Return the [x, y] coordinate for the center point of the cell that contains the specified text.  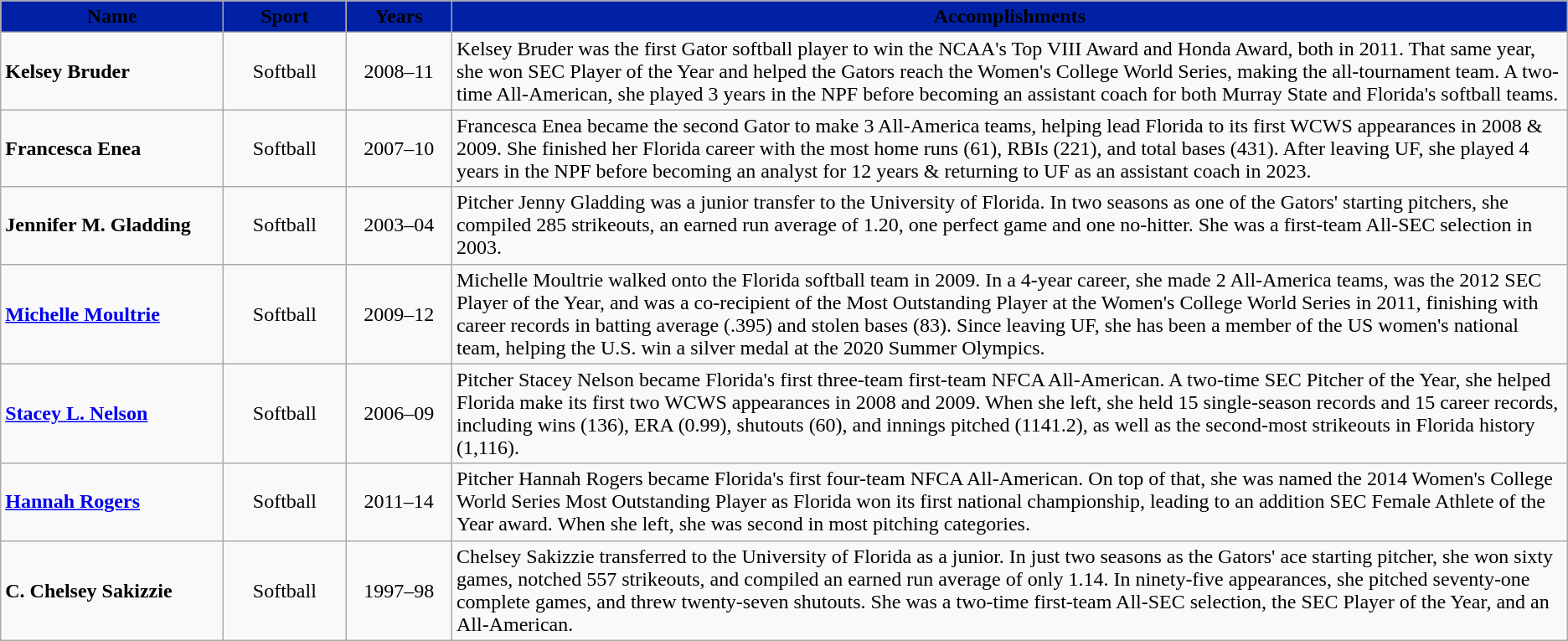
1997–98 [399, 590]
2007–10 [399, 148]
Michelle Moultrie [112, 313]
2008–11 [399, 71]
2006–09 [399, 414]
2009–12 [399, 313]
Francesca Enea [112, 148]
C. Chelsey Sakizzie [112, 590]
Sport [285, 17]
Name [112, 17]
Jennifer M. Gladding [112, 225]
2003–04 [399, 225]
2011–14 [399, 502]
Stacey L. Nelson [112, 414]
Kelsey Bruder [112, 71]
Accomplishments [1009, 17]
Years [399, 17]
Hannah Rogers [112, 502]
